Search for the cell housing the specified text and yield its [x, y] center coordinate. 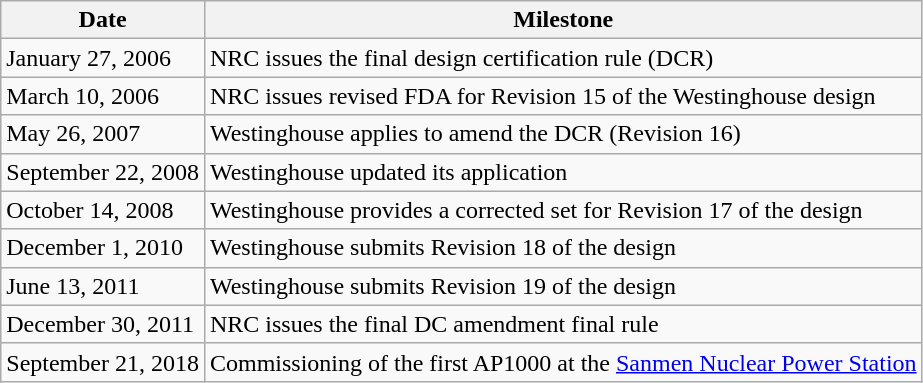
March 10, 2006 [103, 96]
September 22, 2008 [103, 172]
June 13, 2011 [103, 286]
Commissioning of the first AP1000 at the Sanmen Nuclear Power Station [563, 362]
Westinghouse provides a corrected set for Revision 17 of the design [563, 210]
Milestone [563, 20]
NRC issues the final design certification rule (DCR) [563, 58]
Date [103, 20]
Westinghouse submits Revision 18 of the design [563, 248]
January 27, 2006 [103, 58]
May 26, 2007 [103, 134]
NRC issues revised FDA for Revision 15 of the Westinghouse design [563, 96]
September 21, 2018 [103, 362]
Westinghouse applies to amend the DCR (Revision 16) [563, 134]
Westinghouse submits Revision 19 of the design [563, 286]
NRC issues the final DC amendment final rule [563, 324]
December 30, 2011 [103, 324]
October 14, 2008 [103, 210]
December 1, 2010 [103, 248]
Westinghouse updated its application [563, 172]
